For the text-containing cell, return its midpoint in (x, y) coordinate format. 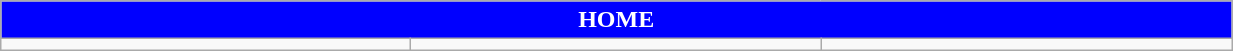
HOME (616, 20)
